Identify which cell holds the provided text, then report its [X, Y] central coordinate. 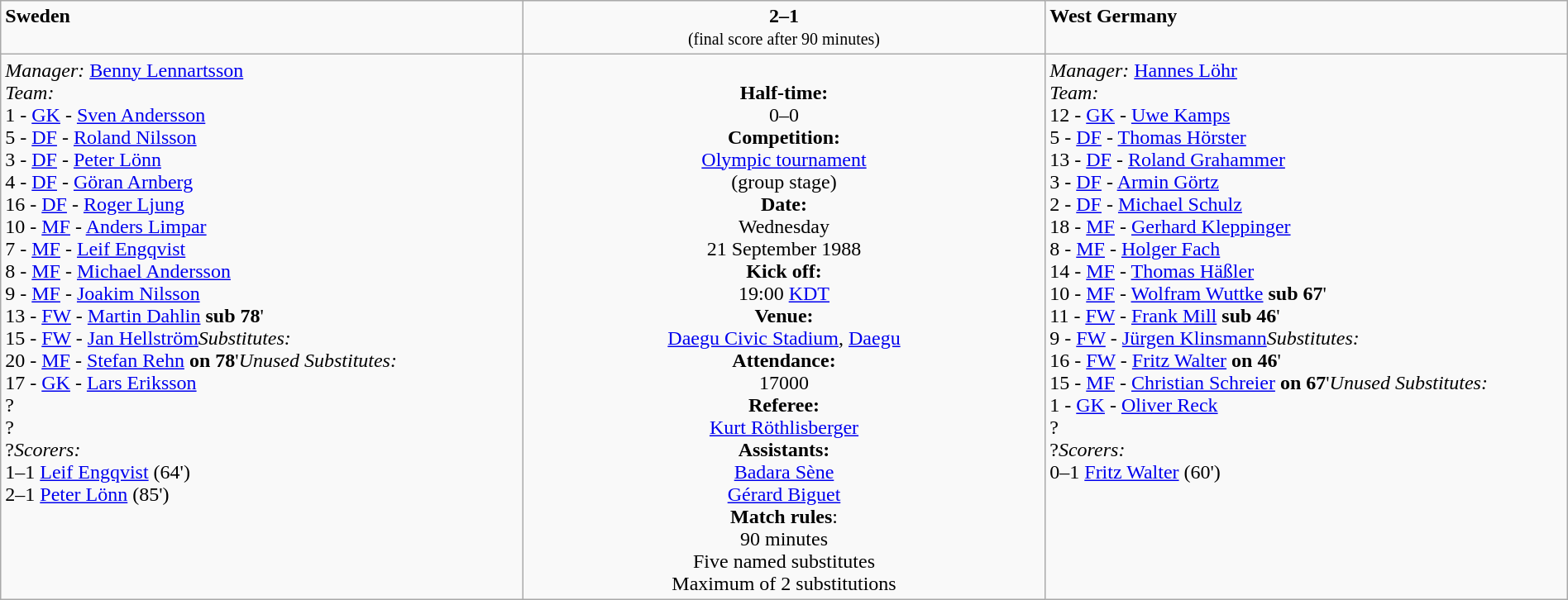
West Germany [1307, 28]
2–1(final score after 90 minutes) [784, 28]
Sweden [262, 28]
